Extract the [x, y] coordinate from the center of the cell holding the provided text.  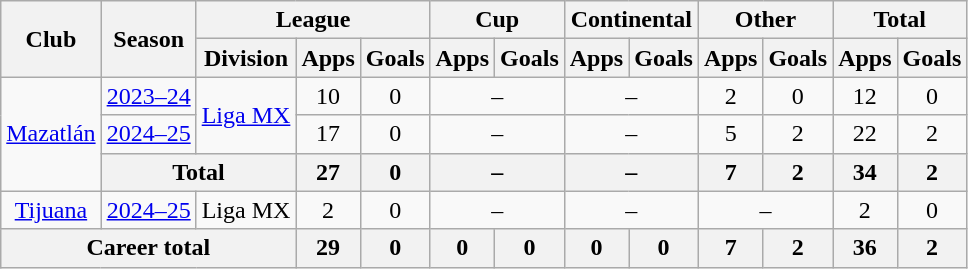
2023–24 [148, 96]
Club [51, 39]
Continental [631, 20]
Division [246, 58]
Cup [497, 20]
29 [328, 248]
36 [865, 248]
34 [865, 172]
Career total [148, 248]
10 [328, 96]
22 [865, 134]
17 [328, 134]
12 [865, 96]
Tijuana [51, 210]
Other [765, 20]
League [313, 20]
Season [148, 39]
27 [328, 172]
5 [730, 134]
Mazatlán [51, 134]
